For the text-containing cell, return its midpoint in (X, Y) coordinate format. 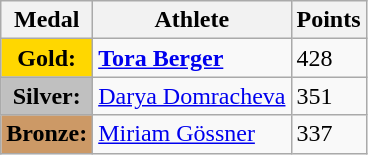
Athlete (192, 20)
351 (328, 96)
Darya Domracheva (192, 96)
428 (328, 58)
Gold: (47, 58)
Points (328, 20)
Medal (47, 20)
Tora Berger (192, 58)
Bronze: (47, 134)
Miriam Gössner (192, 134)
Silver: (47, 96)
337 (328, 134)
